From the cell containing the given text, extract its center point as [X, Y] coordinate. 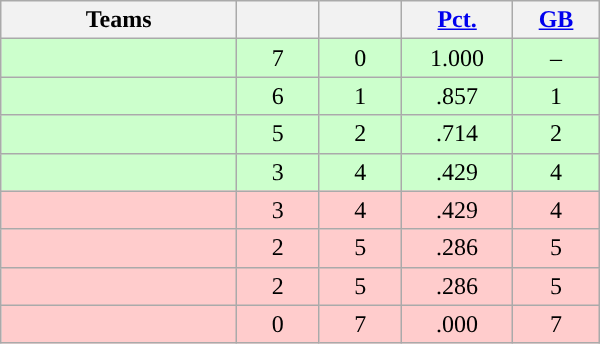
6 [277, 96]
GB [556, 20]
.000 [456, 324]
.714 [456, 134]
Teams [119, 20]
Pct. [456, 20]
.857 [456, 96]
– [556, 58]
1.000 [456, 58]
